Return the [x, y] coordinate for the center point of the cell that contains the specified text.  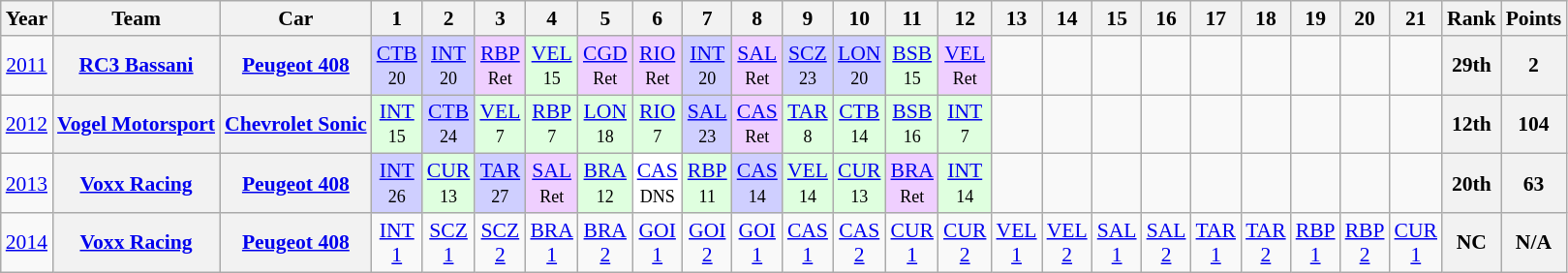
SAL2 [1166, 242]
TAR27 [500, 184]
17 [1216, 18]
104 [1534, 124]
9 [808, 18]
RIO7 [658, 124]
SAL1 [1118, 242]
12th [1472, 124]
1 [397, 18]
RC3 Bassani [136, 66]
BSB16 [912, 124]
CUR2 [965, 242]
2013 [27, 184]
N/A [1534, 242]
CTB24 [449, 124]
NC [1472, 242]
LON20 [860, 66]
12 [965, 18]
RBP2 [1366, 242]
RBPRet [500, 66]
RBP11 [707, 184]
VEL1 [1016, 242]
Team [136, 18]
VEL2 [1067, 242]
SCZ23 [808, 66]
SCZ1 [449, 242]
CTB14 [860, 124]
SAL23 [707, 124]
BRA2 [605, 242]
BSB15 [912, 66]
3 [500, 18]
INT1 [397, 242]
4 [552, 18]
INT26 [397, 184]
BRARet [912, 184]
19 [1315, 18]
6 [658, 18]
LON18 [605, 124]
VELRet [965, 66]
20 [1366, 18]
Year [27, 18]
Car [296, 18]
Points [1534, 18]
8 [757, 18]
RIORet [658, 66]
15 [1118, 18]
21 [1416, 18]
INT15 [397, 124]
RBP7 [552, 124]
Rank [1472, 18]
TAR8 [808, 124]
CGDRet [605, 66]
16 [1166, 18]
VEL7 [500, 124]
VEL15 [552, 66]
20th [1472, 184]
GOI2 [707, 242]
CAS14 [757, 184]
63 [1534, 184]
SCZ2 [500, 242]
BRA12 [605, 184]
TAR1 [1216, 242]
VEL14 [808, 184]
5 [605, 18]
2011 [27, 66]
2014 [27, 242]
RBP1 [1315, 242]
29th [1472, 66]
INT14 [965, 184]
2012 [27, 124]
CAS2 [860, 242]
CAS1 [808, 242]
11 [912, 18]
18 [1266, 18]
CASRet [757, 124]
Chevrolet Sonic [296, 124]
10 [860, 18]
Vogel Motorsport [136, 124]
INT7 [965, 124]
CTB20 [397, 66]
7 [707, 18]
14 [1067, 18]
13 [1016, 18]
BRA1 [552, 242]
TAR2 [1266, 242]
CASDNS [658, 184]
